Return (X, Y) of the center of cell containing provided text 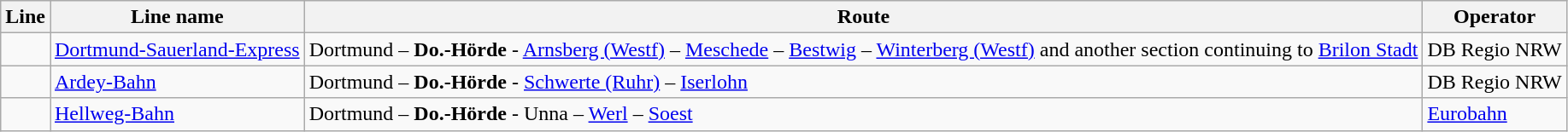
Dortmund – Do.-Hörde - Schwerte (Ruhr) – Iserlohn (863, 82)
Ardey-Bahn (177, 82)
Eurobahn (1495, 114)
Route (863, 17)
Line (26, 17)
Hellweg-Bahn (177, 114)
Dortmund – Do.-Hörde - Arnsberg (Westf) – Meschede – Bestwig – Winterberg (Westf) and another section continuing to Brilon Stadt (863, 49)
Dortmund-Sauerland-Express (177, 49)
Line name (177, 17)
Operator (1495, 17)
Dortmund – Do.-Hörde - Unna – Werl – Soest (863, 114)
